Pinpoint the cell where the given text exists, returning its (x, y) midpoint coordinate. 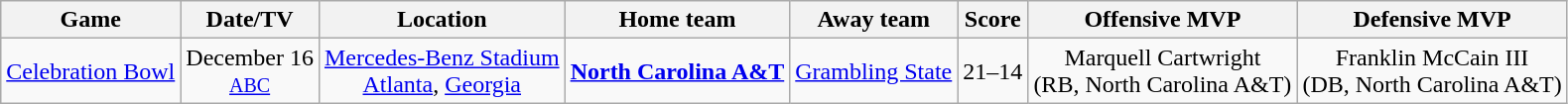
Date/TV (250, 20)
Score (992, 20)
December 16ABC (250, 71)
Marquell Cartwright(RB, North Carolina A&T) (1163, 71)
Location (442, 20)
Defensive MVP (1432, 20)
Offensive MVP (1163, 20)
Grambling State (873, 71)
Celebration Bowl (91, 71)
Game (91, 20)
Home team (677, 20)
North Carolina A&T (677, 71)
Franklin McCain III(DB, North Carolina A&T) (1432, 71)
21–14 (992, 71)
Mercedes-Benz StadiumAtlanta, Georgia (442, 71)
Away team (873, 20)
